Search for the cell housing the specified text and yield its [X, Y] center coordinate. 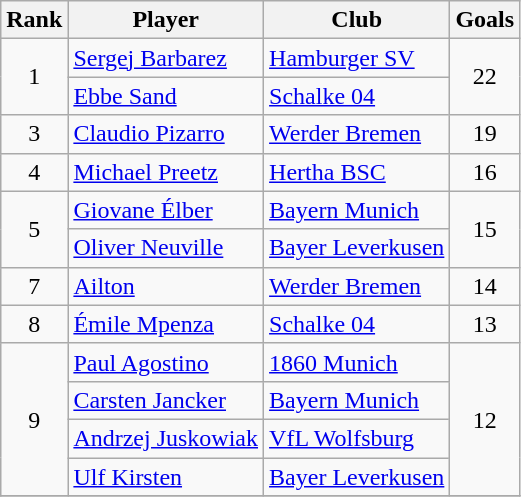
Paul Agostino [166, 362]
12 [485, 419]
16 [485, 172]
4 [34, 172]
15 [485, 229]
5 [34, 229]
Giovane Élber [166, 210]
3 [34, 134]
Émile Mpenza [166, 324]
7 [34, 286]
Ebbe Sand [166, 96]
9 [34, 419]
13 [485, 324]
Rank [34, 20]
Club [357, 20]
VfL Wolfsburg [357, 438]
Carsten Jancker [166, 400]
Hamburger SV [357, 58]
Sergej Barbarez [166, 58]
8 [34, 324]
Ulf Kirsten [166, 477]
22 [485, 77]
19 [485, 134]
Michael Preetz [166, 172]
Ailton [166, 286]
Player [166, 20]
14 [485, 286]
Hertha BSC [357, 172]
Goals [485, 20]
1860 Munich [357, 362]
1 [34, 77]
Claudio Pizarro [166, 134]
Andrzej Juskowiak [166, 438]
Oliver Neuville [166, 248]
